Locate the cell with the specified text and output its [x, y] center coordinate. 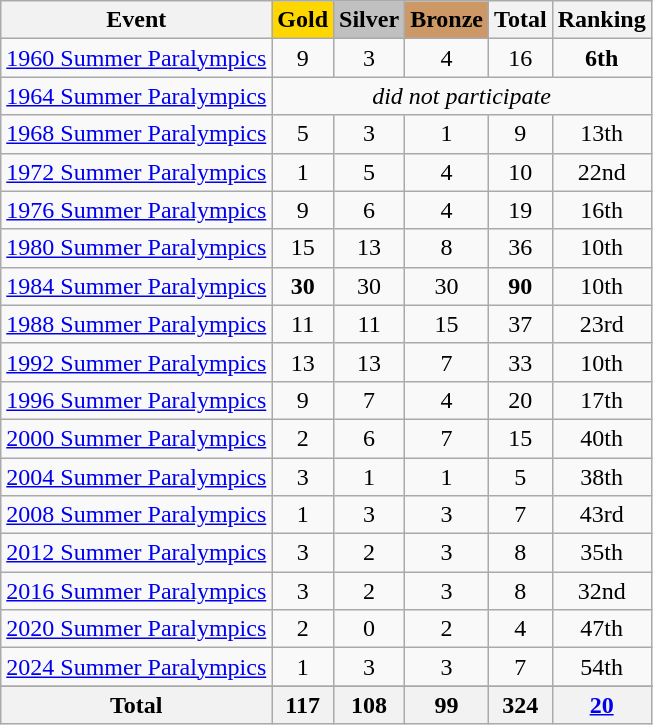
2020 Summer Paralympics [136, 629]
23rd [602, 324]
2000 Summer Paralympics [136, 438]
Silver [370, 20]
2008 Summer Paralympics [136, 515]
1996 Summer Paralympics [136, 400]
6th [602, 58]
1976 Summer Paralympics [136, 210]
33 [521, 362]
16th [602, 210]
Bronze [447, 20]
36 [521, 248]
1964 Summer Paralympics [136, 96]
1980 Summer Paralympics [136, 248]
13th [602, 134]
117 [303, 705]
2016 Summer Paralympics [136, 591]
Event [136, 20]
38th [602, 477]
1988 Summer Paralympics [136, 324]
40th [602, 438]
43rd [602, 515]
324 [521, 705]
Gold [303, 20]
22nd [602, 172]
17th [602, 400]
1960 Summer Paralympics [136, 58]
16 [521, 58]
108 [370, 705]
1992 Summer Paralympics [136, 362]
54th [602, 667]
19 [521, 210]
32nd [602, 591]
0 [370, 629]
1968 Summer Paralympics [136, 134]
35th [602, 553]
2024 Summer Paralympics [136, 667]
did not participate [462, 96]
1984 Summer Paralympics [136, 286]
47th [602, 629]
1972 Summer Paralympics [136, 172]
2012 Summer Paralympics [136, 553]
99 [447, 705]
37 [521, 324]
2004 Summer Paralympics [136, 477]
90 [521, 286]
10 [521, 172]
Ranking [602, 20]
